Return the [X, Y] coordinate for the center point of the cell that contains the specified text.  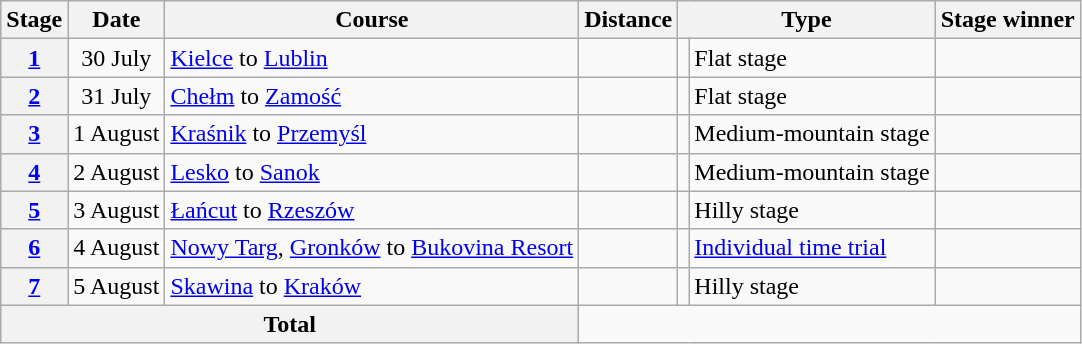
Chełm to Zamość [372, 96]
3 [34, 134]
Type [806, 20]
Nowy Targ, Gronków to Bukovina Resort [372, 248]
6 [34, 248]
Total [290, 324]
Kraśnik to Przemyśl [372, 134]
Course [372, 20]
31 July [116, 96]
Łańcut to Rzeszów [372, 210]
30 July [116, 58]
Skawina to Kraków [372, 286]
Lesko to Sanok [372, 172]
2 August [116, 172]
Individual time trial [812, 248]
Stage winner [1008, 20]
5 August [116, 286]
Date [116, 20]
1 August [116, 134]
4 [34, 172]
7 [34, 286]
5 [34, 210]
4 August [116, 248]
2 [34, 96]
Distance [628, 20]
1 [34, 58]
Stage [34, 20]
Kielce to Lublin [372, 58]
3 August [116, 210]
